Find where the given text appears and provide that cell's center as [X, Y] coordinate. 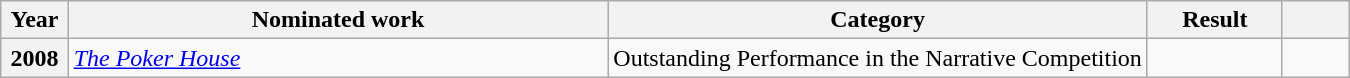
Nominated work [338, 20]
Year [34, 20]
The Poker House [338, 58]
2008 [34, 58]
Result [1214, 20]
Category [878, 20]
Outstanding Performance in the Narrative Competition [878, 58]
